Determine the (X, Y) coordinate at the center of the cell enclosing the given text.  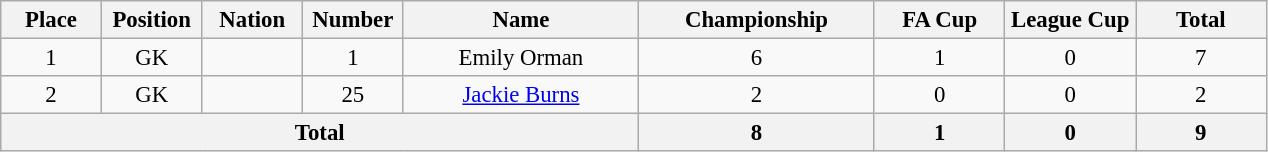
Emily Orman (521, 58)
League Cup (1070, 20)
9 (1202, 133)
Place (52, 20)
Championship (757, 20)
Number (354, 20)
25 (354, 95)
6 (757, 58)
Nation (252, 20)
Jackie Burns (521, 95)
Position (152, 20)
Name (521, 20)
FA Cup (940, 20)
7 (1202, 58)
8 (757, 133)
